Provide the [X, Y] coordinate of the cell's center where the given text is located.  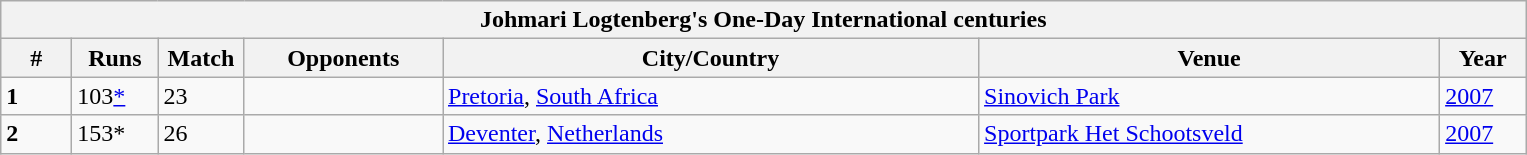
Venue [1210, 58]
Johmari Logtenberg's One-Day International centuries [764, 20]
Match [201, 58]
Deventer, Netherlands [710, 134]
26 [201, 134]
23 [201, 96]
Sinovich Park [1210, 96]
153* [115, 134]
2 [36, 134]
# [36, 58]
1 [36, 96]
Sportpark Het Schootsveld [1210, 134]
103* [115, 96]
Pretoria, South Africa [710, 96]
Runs [115, 58]
Year [1483, 58]
Opponents [344, 58]
City/Country [710, 58]
